Scan for the cell matching the given text and deliver its [x, y] coordinate at center. 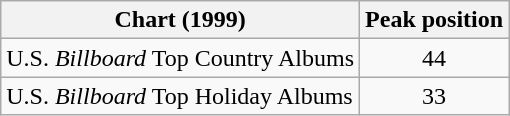
U.S. Billboard Top Country Albums [180, 58]
U.S. Billboard Top Holiday Albums [180, 96]
Peak position [434, 20]
44 [434, 58]
Chart (1999) [180, 20]
33 [434, 96]
